Search for the cell housing the specified text and yield its (x, y) center coordinate. 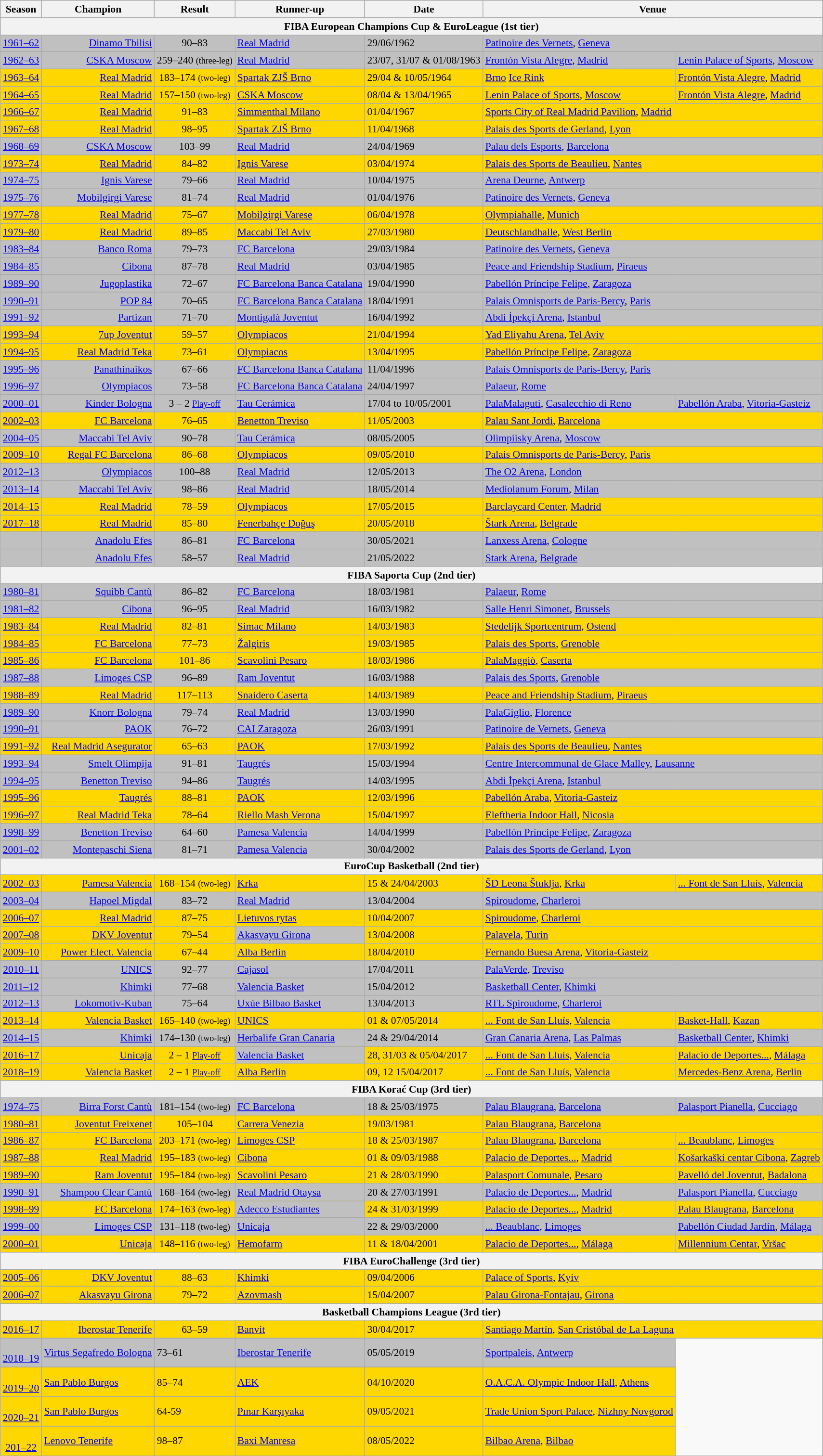
Pabellón Ciudad Jardín, Málaga (749, 1227)
1961–62 (21, 43)
28, 31/03 & 05/04/2017 (424, 1055)
13/04/1995 (424, 352)
65–63 (195, 747)
78–59 (195, 506)
Gran Canaria Arena, Las Palmas (579, 1038)
64–60 (195, 832)
64-59 (195, 1411)
EuroCup Basketball (2nd tier) (411, 866)
Virtus Segafredo Bologna (98, 1353)
Mediolanum Forum, Milan (653, 490)
91–83 (195, 112)
PalaVerde, Treviso (653, 969)
2011–12 (21, 987)
87–78 (195, 267)
22 & 29/03/2000 (424, 1227)
1967–68 (21, 129)
Birra Forst Cantù (98, 1107)
86–82 (195, 592)
2019–20 (21, 1382)
14/03/1983 (424, 627)
85–80 (195, 524)
71–70 (195, 318)
06/04/1978 (424, 215)
1968–69 (21, 146)
98–86 (195, 490)
Dinamo Tbilisi (98, 43)
19/03/1985 (424, 644)
81–74 (195, 198)
Real Madrid Asegurator (98, 747)
Venue (653, 9)
2017–18 (21, 524)
30/05/2021 (424, 541)
Barclaycard Center, Madrid (653, 506)
Shampoo Clear Cantù (98, 1192)
Joventut Freixenet (98, 1124)
Banco Roma (98, 249)
195–184 (two-leg) (195, 1175)
Palavela, Turin (653, 935)
29/04 & 10/05/1964 (424, 78)
2020–21 (21, 1411)
19/04/1990 (424, 283)
18/03/1986 (424, 661)
79–73 (195, 249)
Basketball Champions League (3rd tier) (411, 1313)
77–68 (195, 987)
Millennium Centar, Vršac (749, 1244)
17/05/2015 (424, 506)
117–113 (195, 695)
FIBA EuroChallenge (3rd tier) (411, 1261)
Squibb Cantù (98, 592)
Result (195, 9)
29/06/1962 (424, 43)
Fenerbahçe Doğuş (300, 524)
88–63 (195, 1278)
Palau Girona-Fontajau, Girona (653, 1295)
67–44 (195, 953)
18 & 25/03/1987 (424, 1141)
76–72 (195, 729)
195–183 (two-leg) (195, 1158)
Salle Henri Simonet, Brussels (653, 609)
Jugoplastika (98, 283)
Basket-Hall, Kazan (749, 1021)
91–81 (195, 764)
Stedelijk Sportcentrum, Ostend (653, 627)
Lietuvos rytas (300, 918)
01 & 07/05/2014 (424, 1021)
26/03/1991 (424, 729)
Knorr Bologna (98, 712)
1962–63 (21, 61)
63–59 (195, 1329)
14/04/1999 (424, 832)
Fernando Buesa Arena, Vitoria-Gasteiz (653, 953)
2004–05 (21, 438)
09, 12 15/04/2017 (424, 1072)
18/05/2014 (424, 490)
04/10/2020 (424, 1382)
12/03/1996 (424, 798)
30/04/2002 (424, 850)
79–74 (195, 712)
183–174 (two-leg) (195, 78)
Krka (300, 884)
Palace of Sports, Kyiv (653, 1278)
Uxúe Bilbao Basket (300, 1004)
21 & 28/03/1990 (424, 1175)
1979–80 (21, 232)
16/04/1992 (424, 318)
Pavelló del Joventut, Badalona (749, 1175)
16/03/1988 (424, 678)
18/03/1981 (424, 592)
Kinder Bologna (98, 404)
24/04/1969 (424, 146)
08/04 & 13/04/1965 (424, 95)
Patinoire de Vernets, Geneva (653, 729)
Adecco Estudiantes (300, 1210)
Runner-up (300, 9)
73–58 (195, 387)
Cajasol (300, 969)
FIBA Korać Cup (3rd tier) (411, 1090)
01/04/1976 (424, 198)
11/05/2003 (424, 421)
Banvit (300, 1329)
Snaidero Caserta (300, 695)
13/04/2008 (424, 935)
1975–76 (21, 198)
16/03/1982 (424, 609)
18/04/1991 (424, 301)
18 & 25/03/1975 (424, 1107)
13/04/2013 (424, 1004)
10/04/1975 (424, 180)
Simac Milano (300, 627)
09/05/2010 (424, 455)
17/03/1992 (424, 747)
2005–06 (21, 1278)
01 & 09/03/1988 (424, 1158)
Lenovo Tenerife (98, 1441)
Hapoel Migdal (98, 901)
86–81 (195, 541)
21/04/1994 (424, 335)
90–78 (195, 438)
Žalgiris (300, 644)
Palau dels Esports, Barcelona (653, 146)
21/05/2022 (424, 558)
Sportpaleis, Antwerp (579, 1353)
15/04/2007 (424, 1295)
15/03/1994 (424, 764)
20 & 27/03/1991 (424, 1192)
Panathinaikos (98, 369)
Partizan (98, 318)
09/04/2006 (424, 1278)
105–104 (195, 1124)
30/04/2017 (424, 1329)
13/04/2004 (424, 901)
174–130 (two-leg) (195, 1038)
58–57 (195, 558)
Lanxess Arena, Cologne (653, 541)
1963–64 (21, 78)
Olympiahalle, Munich (653, 215)
14/03/1995 (424, 781)
Stark Arena, Belgrade (653, 558)
Montigalà Joventut (300, 318)
24/04/1997 (424, 387)
09/05/2021 (424, 1411)
23/07, 31/07 & 01/08/1963 (424, 61)
67–66 (195, 369)
Lokomotiv-Kuban (98, 1004)
Real Madrid Otaysa (300, 1192)
83–72 (195, 901)
19/03/1981 (424, 1124)
Power Elect. Valencia (98, 953)
Simmenthal Milano (300, 112)
101–86 (195, 661)
Date (424, 9)
Centre Intercommunal de Glace Malley, Lausanne (653, 764)
24 & 29/04/2014 (424, 1038)
75–67 (195, 215)
78–64 (195, 815)
The O2 Arena, London (653, 472)
79–66 (195, 180)
Riello Mash Verona (300, 815)
87–75 (195, 918)
Santiago Martín, San Cristóbal de La Laguna (653, 1329)
Palau Sant Jordi, Barcelona (653, 421)
82–81 (195, 627)
Season (21, 9)
98–87 (195, 1441)
Baxi Manresa (300, 1441)
14/03/1989 (424, 695)
17/04 to 10/05/2001 (424, 404)
03/04/1985 (424, 267)
1973–74 (21, 164)
Deutschlandhalle, West Berlin (653, 232)
157–150 (two-leg) (195, 95)
81–71 (195, 850)
131–118 (two-leg) (195, 1227)
2010–11 (21, 969)
174–163 (two-leg) (195, 1210)
RTL Spiroudome, Charleroi (653, 1004)
59–57 (195, 335)
96–89 (195, 678)
Eleftheria Indoor Hall, Nicosia (653, 815)
10/04/2007 (424, 918)
2003–04 (21, 901)
11/04/1968 (424, 129)
Bilbao Arena, Bilbao (579, 1441)
1986–87 (21, 1141)
Herbalife Gran Canaria (300, 1038)
86–68 (195, 455)
24 & 31/03/1999 (424, 1210)
PalaMalaguti, Casalecchio di Reno (579, 404)
POP 84 (98, 301)
72–67 (195, 283)
84–82 (195, 164)
1964–65 (21, 95)
08/05/2005 (424, 438)
96–95 (195, 609)
15/04/2012 (424, 987)
98–95 (195, 129)
Yad Eliyahu Arena, Tel Aviv (653, 335)
15 & 24/04/2003 (424, 884)
Sports City of Real Madrid Pavilion, Madrid (653, 112)
Mercedes-Benz Arena, Berlin (749, 1072)
181–154 (two-leg) (195, 1107)
PalaMaggiò, Caserta (653, 661)
15/04/1997 (424, 815)
75–64 (195, 1004)
148–116 (two-leg) (195, 1244)
203–171 (two-leg) (195, 1141)
FIBA Saporta Cup (2nd tier) (411, 575)
CAI Zaragoza (300, 729)
11 & 18/04/2001 (424, 1244)
1966–67 (21, 112)
103–99 (195, 146)
168–154 (two-leg) (195, 884)
3 – 2 Play-off (195, 404)
27/03/1980 (424, 232)
Carrera Venezia (300, 1124)
29/03/1984 (424, 249)
2001–02 (21, 850)
03/04/1974 (424, 164)
Olimpiisky Arena, Moscow (653, 438)
259–240 (three-leg) (195, 61)
11/04/1996 (424, 369)
12/05/2013 (424, 472)
76–65 (195, 421)
18/04/2010 (424, 953)
AEK (300, 1382)
13/03/1990 (424, 712)
1977–78 (21, 215)
89–85 (195, 232)
FIBA European Champions Cup & EuroLeague (1st tier) (411, 26)
79–72 (195, 1295)
100–88 (195, 472)
Hemofarm (300, 1244)
Brno Ice Rink (579, 78)
PalaGiglio, Florence (653, 712)
1981–82 (21, 609)
Smelt Olimpija (98, 764)
20/05/2018 (424, 524)
Trade Union Sport Palace, Nizhny Novgorod (579, 1411)
94–86 (195, 781)
Palasport Comunale, Pesaro (579, 1175)
90–83 (195, 43)
Regal FC Barcelona (98, 455)
Azovmash (300, 1295)
08/05/2022 (424, 1441)
17/04/2011 (424, 969)
7up Joventut (98, 335)
79–54 (195, 935)
88–81 (195, 798)
201–22 (21, 1441)
165–140 (two-leg) (195, 1021)
Montepaschi Siena (98, 850)
O.A.C.A. Olympic Indoor Hall, Athens (579, 1382)
Champion (98, 9)
168–164 (two-leg) (195, 1192)
1985–86 (21, 661)
Košarkaški centar Cibona, Zagreb (749, 1158)
85–74 (195, 1382)
05/05/2019 (424, 1353)
2007–08 (21, 935)
77–73 (195, 644)
Arena Deurne, Antwerp (653, 180)
1988–89 (21, 695)
92–77 (195, 969)
Pınar Karşıyaka (300, 1411)
01/04/1967 (424, 112)
Štark Arena, Belgrade (653, 524)
70–65 (195, 301)
ŠD Leona Štuklja, Krka (579, 884)
1999–00 (21, 1227)
